Detect which cell encompasses the target text, then output its [x, y] center coordinate. 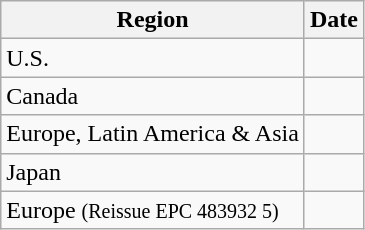
Europe (Reissue EPC 483932 5) [153, 210]
Canada [153, 96]
Europe, Latin America & Asia [153, 134]
U.S. [153, 58]
Japan [153, 172]
Region [153, 20]
Date [334, 20]
